Provide the (x, y) coordinate of the cell's center where the given text is located.  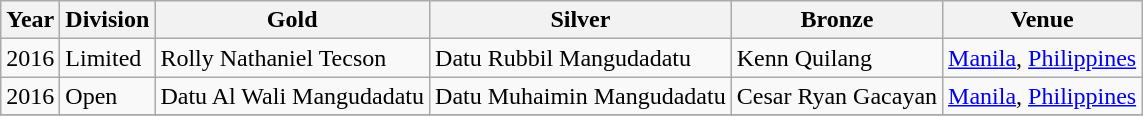
Datu Rubbil Mangudadatu (581, 58)
Rolly Nathaniel Tecson (292, 58)
Gold (292, 20)
Silver (581, 20)
Year (30, 20)
Limited (108, 58)
Open (108, 96)
Bronze (836, 20)
Venue (1042, 20)
Kenn Quilang (836, 58)
Datu Muhaimin Mangudadatu (581, 96)
Division (108, 20)
Datu Al Wali Mangudadatu (292, 96)
Cesar Ryan Gacayan (836, 96)
